Return (X, Y) of the center of cell containing provided text 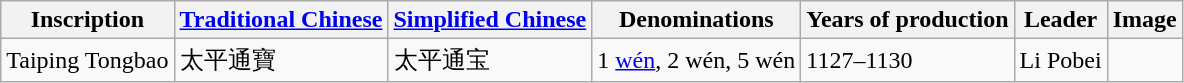
1127–1130 (908, 60)
Years of production (908, 20)
Image (1144, 20)
Li Pobei (1060, 60)
Traditional Chinese (281, 20)
太平通寶 (281, 60)
1 wén, 2 wén, 5 wén (696, 60)
Simplified Chinese (490, 20)
Taiping Tongbao (88, 60)
太平通宝 (490, 60)
Leader (1060, 20)
Inscription (88, 20)
Denominations (696, 20)
